Search for the cell housing the specified text and yield its (X, Y) center coordinate. 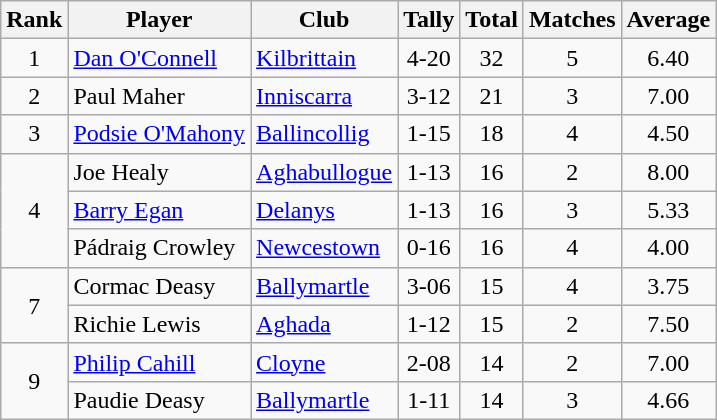
Kilbrittain (324, 58)
Paudie Deasy (160, 400)
32 (492, 58)
Rank (34, 20)
Dan O'Connell (160, 58)
Podsie O'Mahony (160, 134)
7 (34, 305)
Matches (572, 20)
3-06 (429, 286)
4.66 (668, 400)
Delanys (324, 210)
7.50 (668, 324)
6.40 (668, 58)
Club (324, 20)
Inniscarra (324, 96)
Richie Lewis (160, 324)
Newcestown (324, 248)
Paul Maher (160, 96)
Cloyne (324, 362)
0-16 (429, 248)
5 (572, 58)
1 (34, 58)
Player (160, 20)
5.33 (668, 210)
4.50 (668, 134)
1-15 (429, 134)
4.00 (668, 248)
Average (668, 20)
9 (34, 381)
3.75 (668, 286)
1-12 (429, 324)
2-08 (429, 362)
21 (492, 96)
Aghada (324, 324)
Joe Healy (160, 172)
Total (492, 20)
Philip Cahill (160, 362)
Ballincollig (324, 134)
1-11 (429, 400)
Cormac Deasy (160, 286)
3-12 (429, 96)
Barry Egan (160, 210)
Tally (429, 20)
Pádraig Crowley (160, 248)
18 (492, 134)
Aghabullogue (324, 172)
8.00 (668, 172)
4-20 (429, 58)
